Provide the [x, y] coordinate of the cell's center where the given text is located.  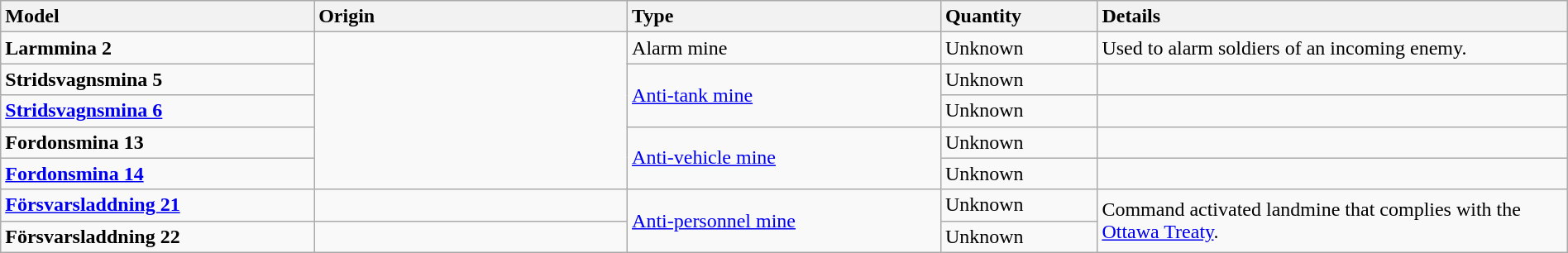
Anti-personnel mine [784, 221]
Details [1332, 17]
Model [157, 17]
Anti-tank mine [784, 95]
Stridsvagns­mina 6 [157, 111]
Anti-vehicle mine [784, 158]
Quantity [1019, 17]
Larm­mina 2 [157, 48]
Type [784, 17]
Fordons­mina 14 [157, 174]
Stridsvagns­mina 5 [157, 79]
Used to alarm soldiers of an incoming enemy. [1332, 48]
Fordons­mina 13 [157, 142]
Alarm mine [784, 48]
Försvars­laddning 22 [157, 236]
Origin [471, 17]
Försvars­laddning 21 [157, 205]
Command activated landmine that complies with the Ottawa Treaty. [1332, 221]
